Search for the cell housing the specified text and yield its (X, Y) center coordinate. 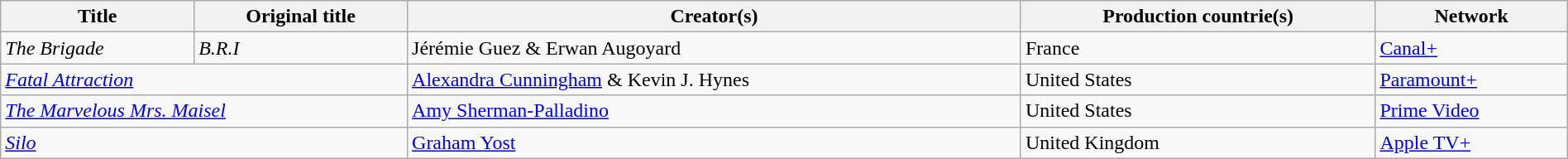
B.R.I (301, 48)
Title (98, 17)
Amy Sherman-Palladino (715, 111)
The Brigade (98, 48)
Silo (204, 142)
Original title (301, 17)
Prime Video (1471, 111)
The Marvelous Mrs. Maisel (204, 111)
Alexandra Cunningham & Kevin J. Hynes (715, 79)
Canal+ (1471, 48)
Network (1471, 17)
Apple TV+ (1471, 142)
Jérémie Guez & Erwan Augoyard (715, 48)
United Kingdom (1198, 142)
Creator(s) (715, 17)
Production countrie(s) (1198, 17)
Paramount+ (1471, 79)
Fatal Attraction (204, 79)
France (1198, 48)
Graham Yost (715, 142)
